For the text-containing cell, return its midpoint in (X, Y) coordinate format. 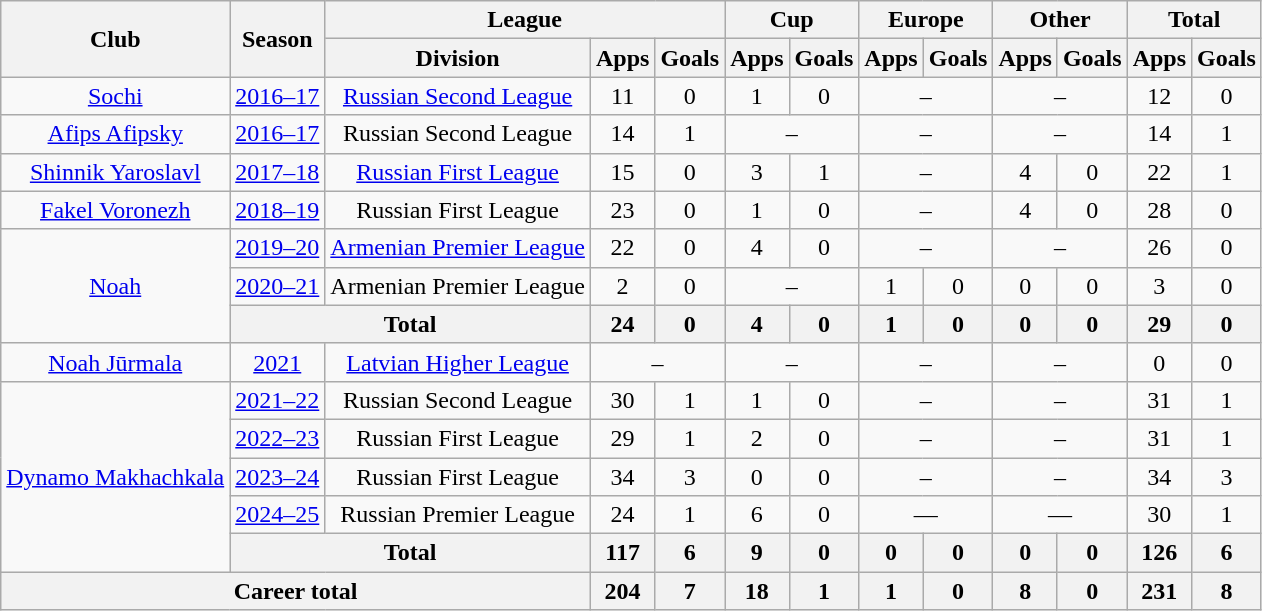
Division (458, 58)
2021–22 (278, 400)
26 (1159, 248)
Noah Jūrmala (116, 362)
Shinnik Yaroslavl (116, 172)
Europe (926, 20)
Fakel Voronezh (116, 210)
2020–21 (278, 286)
23 (622, 210)
15 (622, 172)
2022–23 (278, 438)
Other (1060, 20)
2018–19 (278, 210)
2023–24 (278, 477)
11 (622, 96)
2024–25 (278, 515)
7 (690, 591)
12 (1159, 96)
117 (622, 553)
Career total (296, 591)
Season (278, 39)
Afips Afipsky (116, 134)
2017–18 (278, 172)
2019–20 (278, 248)
League (525, 20)
2021 (278, 362)
204 (622, 591)
Noah (116, 286)
Sochi (116, 96)
126 (1159, 553)
Cup (792, 20)
Latvian Higher League (458, 362)
Russian Premier League (458, 515)
28 (1159, 210)
Club (116, 39)
231 (1159, 591)
Dynamo Makhachkala (116, 476)
18 (757, 591)
9 (757, 553)
